Search for the cell housing the specified text and yield its (X, Y) center coordinate. 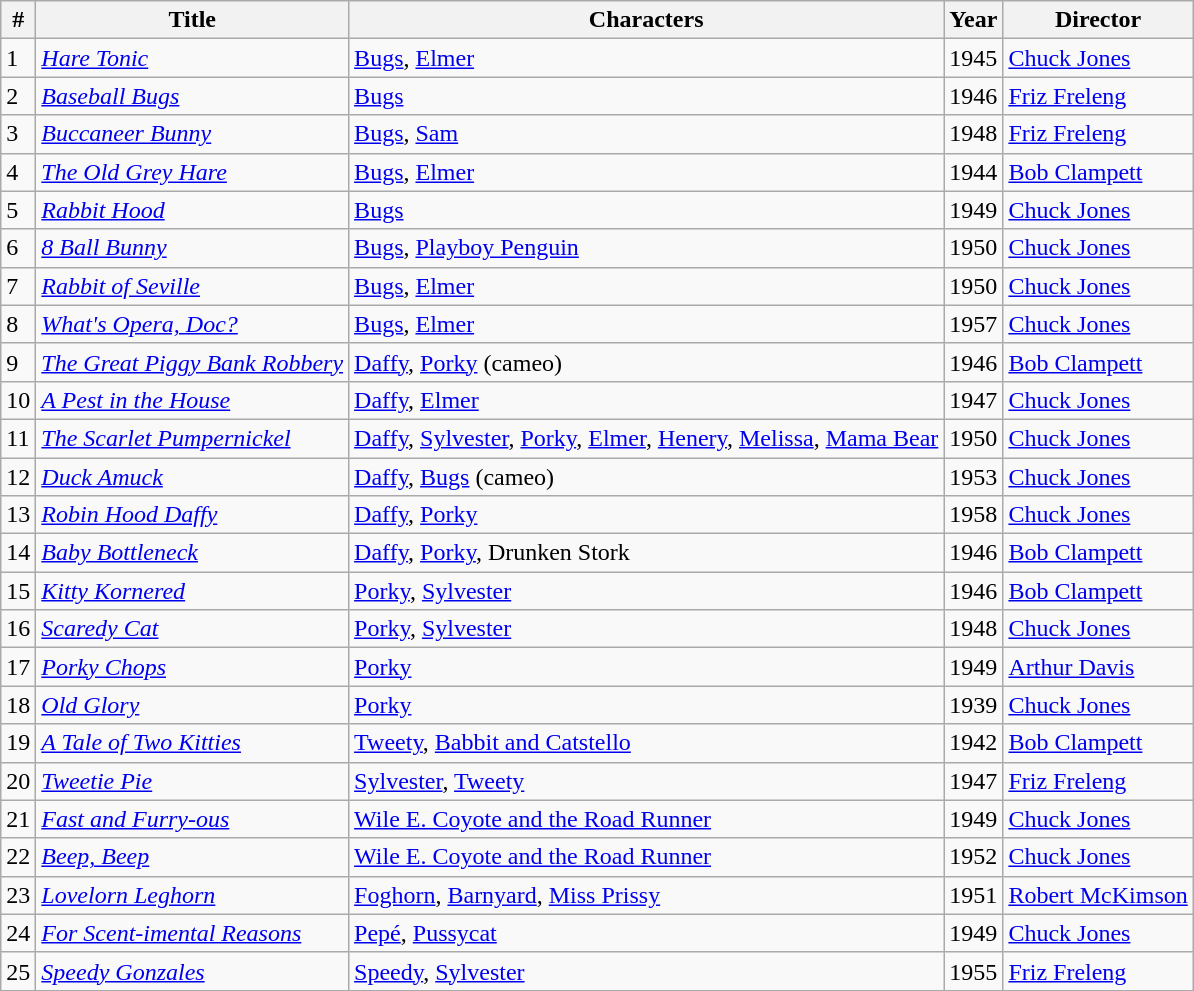
8 (18, 324)
# (18, 20)
Baseball Bugs (192, 96)
2 (18, 96)
Daffy, Porky, Drunken Stork (646, 553)
A Pest in the House (192, 400)
1955 (974, 971)
For Scent-imental Reasons (192, 933)
The Scarlet Pumpernickel (192, 438)
Director (1098, 20)
Rabbit of Seville (192, 286)
Duck Amuck (192, 477)
What's Opera, Doc? (192, 324)
13 (18, 515)
5 (18, 210)
18 (18, 705)
Sylvester, Tweety (646, 781)
Kitty Kornered (192, 591)
The Great Piggy Bank Robbery (192, 362)
1957 (974, 324)
Bugs, Playboy Penguin (646, 248)
1944 (974, 172)
Daffy, Elmer (646, 400)
Tweety, Babbit and Catstello (646, 743)
Hare Tonic (192, 58)
1945 (974, 58)
Arthur Davis (1098, 667)
Daffy, Sylvester, Porky, Elmer, Henery, Melissa, Mama Bear (646, 438)
Robert McKimson (1098, 895)
Daffy, Porky (cameo) (646, 362)
Bugs, Sam (646, 134)
Daffy, Porky (646, 515)
Porky Chops (192, 667)
22 (18, 857)
1958 (974, 515)
20 (18, 781)
Baby Bottleneck (192, 553)
Fast and Furry-ous (192, 819)
Pepé, Pussycat (646, 933)
Speedy, Sylvester (646, 971)
1939 (974, 705)
11 (18, 438)
9 (18, 362)
1952 (974, 857)
4 (18, 172)
3 (18, 134)
Tweetie Pie (192, 781)
1951 (974, 895)
Characters (646, 20)
21 (18, 819)
1 (18, 58)
Daffy, Bugs (cameo) (646, 477)
Lovelorn Leghorn (192, 895)
A Tale of Two Kitties (192, 743)
Title (192, 20)
Year (974, 20)
1953 (974, 477)
8 Ball Bunny (192, 248)
The Old Grey Hare (192, 172)
23 (18, 895)
Speedy Gonzales (192, 971)
Old Glory (192, 705)
16 (18, 629)
14 (18, 553)
12 (18, 477)
1942 (974, 743)
15 (18, 591)
Foghorn, Barnyard, Miss Prissy (646, 895)
25 (18, 971)
10 (18, 400)
6 (18, 248)
17 (18, 667)
Scaredy Cat (192, 629)
Buccaneer Bunny (192, 134)
24 (18, 933)
Beep, Beep (192, 857)
19 (18, 743)
Rabbit Hood (192, 210)
7 (18, 286)
Robin Hood Daffy (192, 515)
